Capture the cell that displays the provided text and extract its (X, Y) central coordinate. 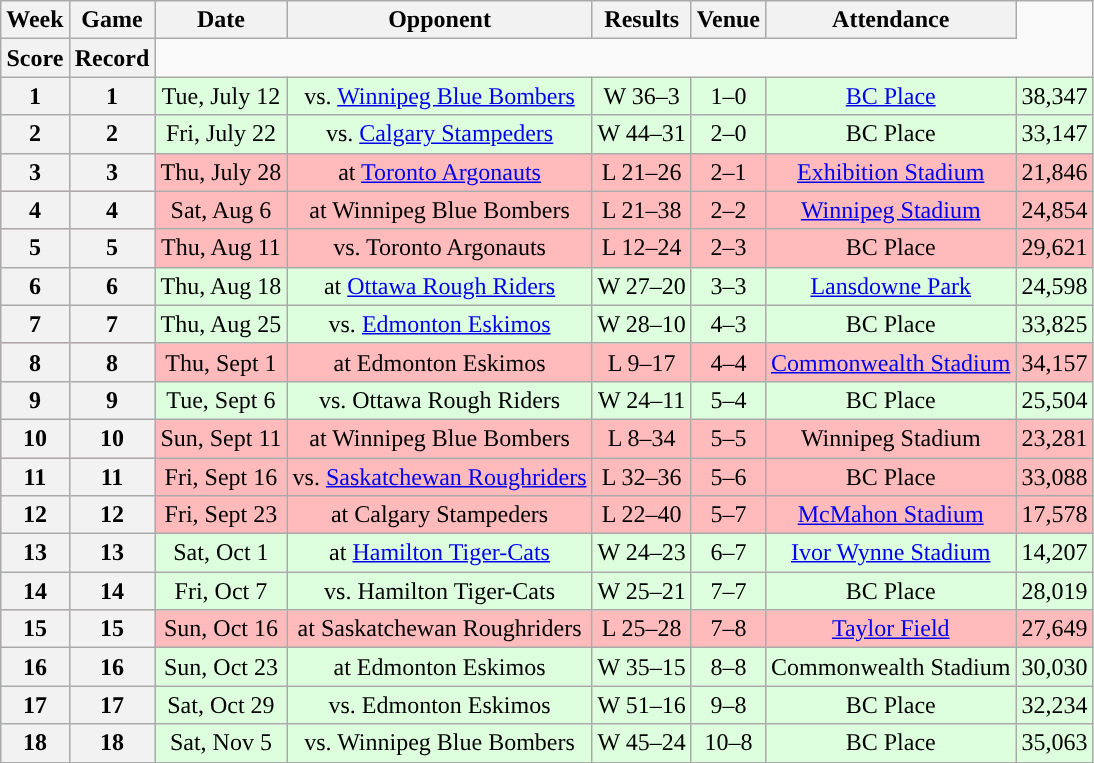
Sat, Nov 5 (221, 743)
W 51–16 (642, 705)
Fri, Oct 7 (221, 591)
McMahon Stadium (891, 515)
28,019 (1054, 591)
Thu, July 28 (221, 172)
5–5 (728, 438)
L 32–36 (642, 477)
Fri, July 22 (221, 134)
29,621 (1054, 248)
14,207 (1054, 553)
L 22–40 (642, 515)
Fri, Sept 16 (221, 477)
L 9–17 (642, 362)
Sun, Oct 16 (221, 629)
W 24–23 (642, 553)
32,234 (1054, 705)
35,063 (1054, 743)
21,846 (1054, 172)
6–7 (728, 553)
W 35–15 (642, 667)
2–2 (728, 210)
4–4 (728, 362)
38,347 (1054, 96)
W 36–3 (642, 96)
W 45–24 (642, 743)
Game (112, 20)
L 21–26 (642, 172)
Tue, Sept 6 (221, 400)
Lansdowne Park (891, 286)
Exhibition Stadium (891, 172)
Date (221, 20)
8–8 (728, 667)
9–8 (728, 705)
Sun, Sept 11 (221, 438)
5–7 (728, 515)
Score (35, 58)
Thu, Aug 18 (221, 286)
27,649 (1054, 629)
at Ottawa Rough Riders (440, 286)
Thu, Aug 25 (221, 324)
Tue, July 12 (221, 96)
W 27–20 (642, 286)
vs. Toronto Argonauts (440, 248)
Results (642, 20)
Taylor Field (891, 629)
23,281 (1054, 438)
at Toronto Argonauts (440, 172)
L 8–34 (642, 438)
at Hamilton Tiger-Cats (440, 553)
34,157 (1054, 362)
4–3 (728, 324)
L 21–38 (642, 210)
Thu, Sept 1 (221, 362)
vs. Saskatchewan Roughriders (440, 477)
Sat, Oct 29 (221, 705)
W 24–11 (642, 400)
2–1 (728, 172)
Sun, Oct 23 (221, 667)
Record (112, 58)
1–0 (728, 96)
24,598 (1054, 286)
Sat, Aug 6 (221, 210)
L 12–24 (642, 248)
2–3 (728, 248)
W 28–10 (642, 324)
5–4 (728, 400)
33,147 (1054, 134)
Fri, Sept 23 (221, 515)
at Saskatchewan Roughriders (440, 629)
L 25–28 (642, 629)
25,504 (1054, 400)
10–8 (728, 743)
W 44–31 (642, 134)
17,578 (1054, 515)
Opponent (440, 20)
33,825 (1054, 324)
7–7 (728, 591)
Venue (728, 20)
33,088 (1054, 477)
2–0 (728, 134)
Thu, Aug 11 (221, 248)
vs. Ottawa Rough Riders (440, 400)
5–6 (728, 477)
24,854 (1054, 210)
vs. Hamilton Tiger-Cats (440, 591)
Ivor Wynne Stadium (891, 553)
Attendance (891, 20)
Sat, Oct 1 (221, 553)
at Calgary Stampeders (440, 515)
vs. Calgary Stampeders (440, 134)
3–3 (728, 286)
Week (35, 20)
W 25–21 (642, 591)
7–8 (728, 629)
30,030 (1054, 667)
